Return the [X, Y] coordinate for the center point of the cell that contains the specified text.  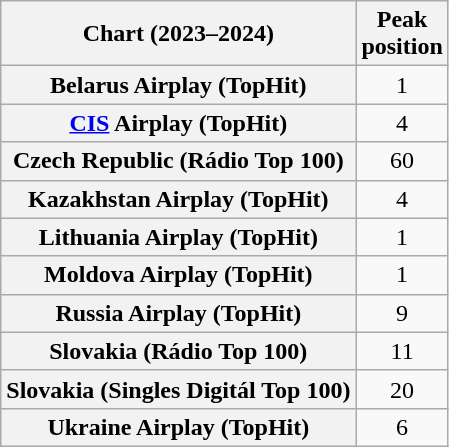
Slovakia (Singles Digitál Top 100) [178, 389]
Russia Airplay (TopHit) [178, 313]
6 [402, 427]
Slovakia (Rádio Top 100) [178, 351]
Chart (2023–2024) [178, 34]
Moldova Airplay (TopHit) [178, 275]
Peakposition [402, 34]
Lithuania Airplay (TopHit) [178, 237]
Kazakhstan Airplay (TopHit) [178, 199]
11 [402, 351]
20 [402, 389]
60 [402, 161]
Ukraine Airplay (TopHit) [178, 427]
CIS Airplay (TopHit) [178, 123]
9 [402, 313]
Czech Republic (Rádio Top 100) [178, 161]
Belarus Airplay (TopHit) [178, 85]
